Identify which cell holds the provided text, then report its (x, y) central coordinate. 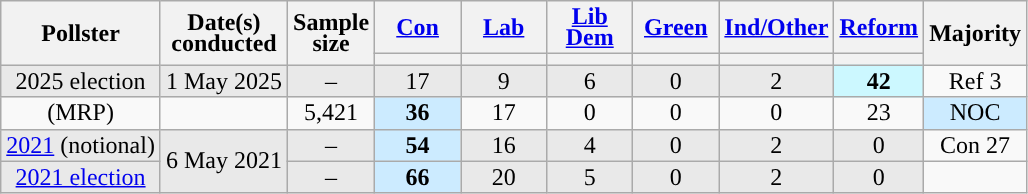
20 (504, 177)
2025 election (81, 81)
42 (879, 81)
Con 27 (976, 145)
Lab (504, 28)
2021 (notional) (81, 145)
6 (590, 81)
Ref 3 (976, 81)
16 (504, 145)
6 May 2021 (224, 161)
5,421 (332, 113)
Pollster (81, 33)
Ind/Other (776, 28)
Reform (879, 28)
Con (418, 28)
NOC (976, 113)
23 (879, 113)
2021 election (81, 177)
Majority (976, 33)
36 (418, 113)
1 May 2025 (224, 81)
Date(s)conducted (224, 33)
Lib Dem (590, 28)
9 (504, 81)
54 (418, 145)
5 (590, 177)
Green (676, 28)
(MRP) (81, 113)
Samplesize (332, 33)
4 (590, 145)
66 (418, 177)
